For the text-containing cell, return its midpoint in [X, Y] coordinate format. 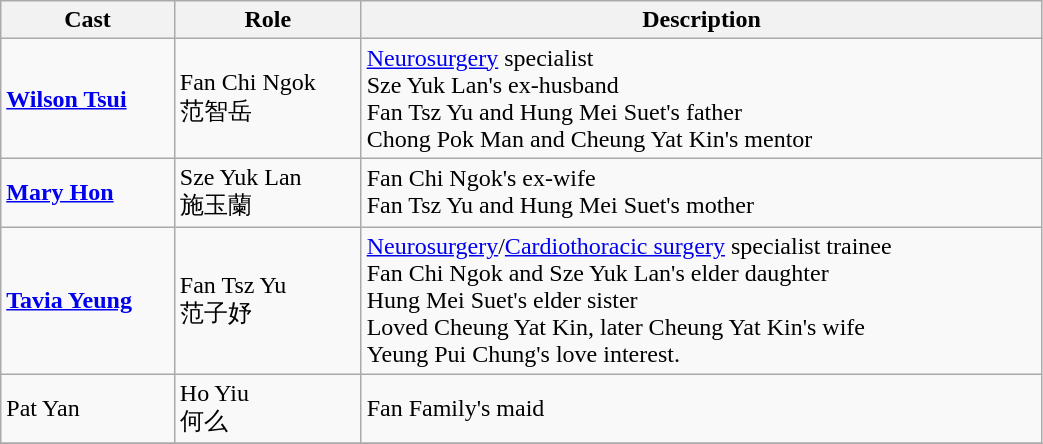
Fan Family's maid [702, 409]
Neurosurgery specialistSze Yuk Lan's ex-husbandFan Tsz Yu and Hung Mei Suet's fatherChong Pok Man and Cheung Yat Kin's mentor [702, 98]
Ho Yiu何么 [268, 409]
Sze Yuk Lan施玉蘭 [268, 193]
Fan Tsz Yu范子妤 [268, 300]
Cast [88, 20]
Role [268, 20]
Description [702, 20]
Pat Yan [88, 409]
Wilson Tsui [88, 98]
Fan Chi Ngok范智岳 [268, 98]
Fan Chi Ngok's ex-wifeFan Tsz Yu and Hung Mei Suet's mother [702, 193]
Mary Hon [88, 193]
Tavia Yeung [88, 300]
